Determine the [x, y] coordinate at the center of the cell enclosing the given text.  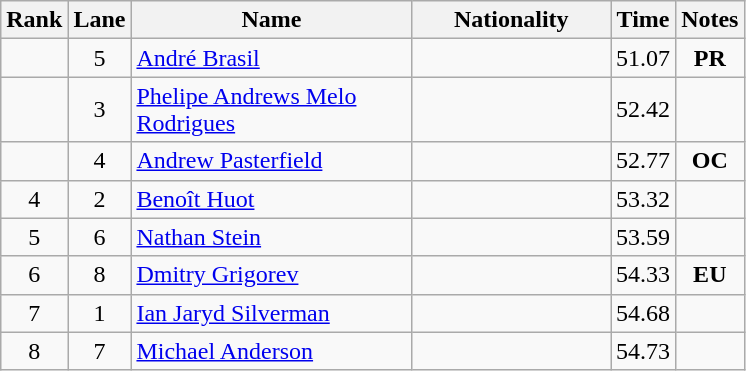
Michael Anderson [272, 351]
52.42 [644, 110]
54.68 [644, 313]
André Brasil [272, 58]
Ian Jaryd Silverman [272, 313]
EU [710, 275]
54.33 [644, 275]
Lane [100, 20]
Rank [34, 20]
Benoît Huot [272, 199]
3 [100, 110]
Nationality [512, 20]
51.07 [644, 58]
Dmitry Grigorev [272, 275]
52.77 [644, 161]
Nathan Stein [272, 237]
PR [710, 58]
2 [100, 199]
Andrew Pasterfield [272, 161]
OC [710, 161]
Phelipe Andrews Melo Rodrigues [272, 110]
53.32 [644, 199]
Time [644, 20]
Notes [710, 20]
1 [100, 313]
54.73 [644, 351]
Name [272, 20]
53.59 [644, 237]
